Provide the [x, y] coordinate of the cell's center where the given text is located.  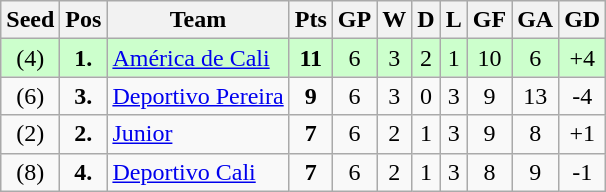
GA [536, 20]
-4 [582, 96]
(6) [30, 96]
11 [310, 58]
Seed [30, 20]
Junior [198, 134]
GD [582, 20]
Deportivo Pereira [198, 96]
(4) [30, 58]
0 [426, 96]
Pos [84, 20]
4. [84, 172]
D [426, 20]
10 [489, 58]
+4 [582, 58]
Team [198, 20]
W [394, 20]
+1 [582, 134]
(2) [30, 134]
(8) [30, 172]
Pts [310, 20]
GF [489, 20]
13 [536, 96]
Deportivo Cali [198, 172]
América de Cali [198, 58]
L [454, 20]
-1 [582, 172]
3. [84, 96]
GP [354, 20]
2. [84, 134]
1. [84, 58]
